Return the [X, Y] coordinate for the center point of the cell that contains the specified text.  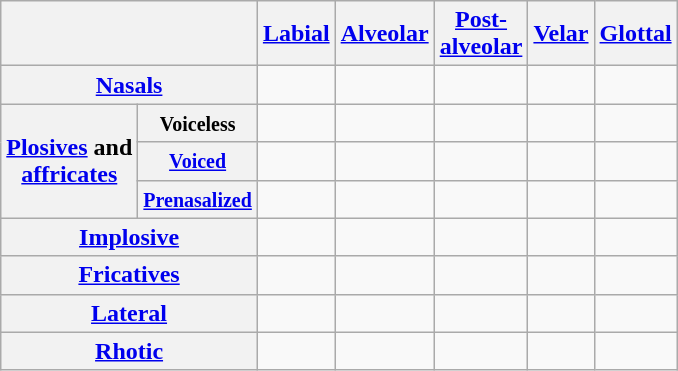
Voiceless [198, 123]
Implosive [130, 237]
Glottal [636, 34]
Plosives andaffricates [70, 161]
Lateral [130, 313]
Fricatives [130, 275]
Voiced [198, 161]
Post-alveolar [481, 34]
Nasals [130, 85]
Alveolar [384, 34]
Labial [296, 34]
Prenasalized [198, 199]
Rhotic [130, 351]
Velar [561, 34]
